Detect which cell encompasses the target text, then output its [X, Y] center coordinate. 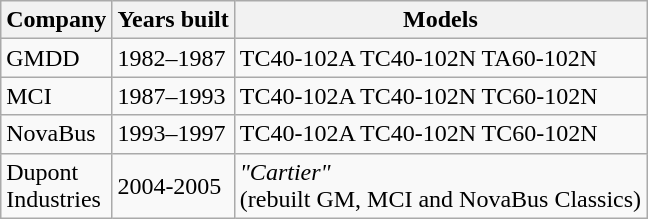
"Cartier"(rebuilt GM, MCI and NovaBus Classics) [440, 186]
TC40-102A TC40-102N TA60-102N [440, 58]
Company [56, 20]
Models [440, 20]
1987–1993 [173, 96]
1993–1997 [173, 134]
DupontIndustries [56, 186]
MCI [56, 96]
NovaBus [56, 134]
GMDD [56, 58]
2004-2005 [173, 186]
1982–1987 [173, 58]
Years built [173, 20]
